Provide the [x, y] coordinate of the cell's center where the given text is located.  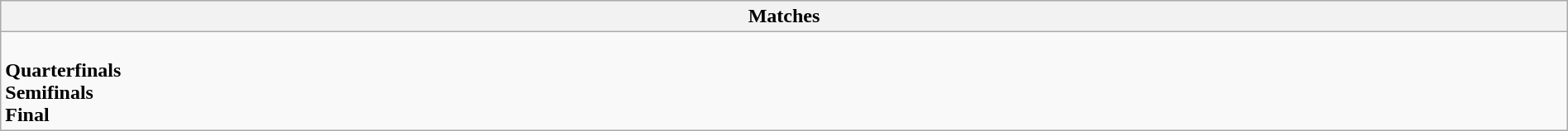
Matches [784, 16]
Quarterfinals Semifinals Final [784, 81]
